Pinpoint the cell where the given text exists, returning its [X, Y] midpoint coordinate. 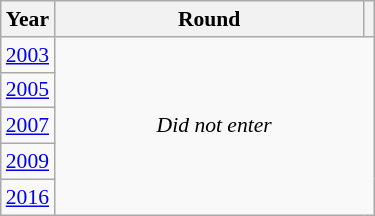
2007 [28, 126]
Did not enter [214, 126]
2005 [28, 90]
2009 [28, 162]
Round [209, 19]
Year [28, 19]
2016 [28, 197]
2003 [28, 55]
